Pinpoint the cell where the given text exists, returning its [X, Y] midpoint coordinate. 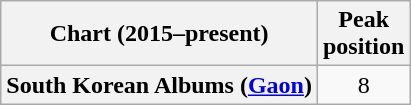
8 [363, 85]
South Korean Albums (Gaon) [160, 85]
Peakposition [363, 34]
Chart (2015–present) [160, 34]
